Scan for the cell matching the given text and deliver its [X, Y] coordinate at center. 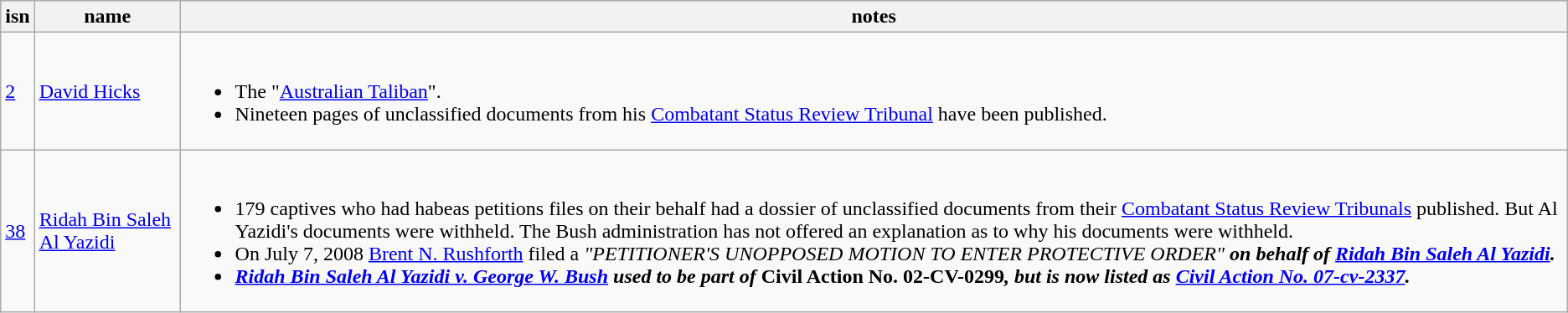
38 [18, 231]
notes [874, 17]
isn [18, 17]
David Hicks [107, 91]
2 [18, 91]
Ridah Bin Saleh Al Yazidi [107, 231]
The "Australian Taliban".Nineteen pages of unclassified documents from his Combatant Status Review Tribunal have been published. [874, 91]
name [107, 17]
